Scan for the cell matching the given text and deliver its [X, Y] coordinate at center. 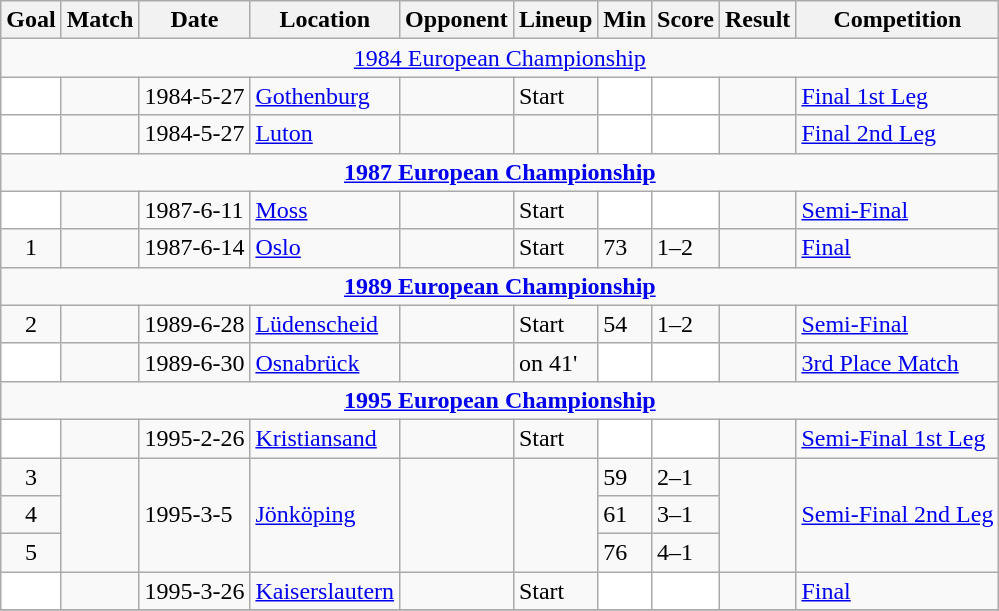
1995 European Championship [500, 400]
3 [31, 477]
5 [31, 553]
Semi-Final 1st Leg [898, 438]
Min [625, 20]
Location [325, 20]
1 [31, 248]
Moss [325, 210]
1995-2-26 [194, 438]
3–1 [686, 515]
73 [625, 248]
Semi-Final 2nd Leg [898, 515]
Result [757, 20]
1987-6-14 [194, 248]
59 [625, 477]
4–1 [686, 553]
Goal [31, 20]
Lineup [555, 20]
4 [31, 515]
1995-3-26 [194, 591]
Jönköping [325, 515]
61 [625, 515]
Lüdenscheid [325, 324]
Luton [325, 134]
on 41' [555, 362]
1987 European Championship [500, 172]
1987-6-11 [194, 210]
2 [31, 324]
1989 European Championship [500, 286]
3rd Place Match [898, 362]
Kaiserslautern [325, 591]
Osnabrück [325, 362]
Kristiansand [325, 438]
Score [686, 20]
Final 2nd Leg [898, 134]
1984 European Championship [500, 58]
Competition [898, 20]
Opponent [457, 20]
54 [625, 324]
Match [100, 20]
2–1 [686, 477]
1989-6-28 [194, 324]
1989-6-30 [194, 362]
76 [625, 553]
Date [194, 20]
Oslo [325, 248]
1995-3-5 [194, 515]
Final 1st Leg [898, 96]
Gothenburg [325, 96]
